Capture the cell that displays the provided text and extract its [x, y] central coordinate. 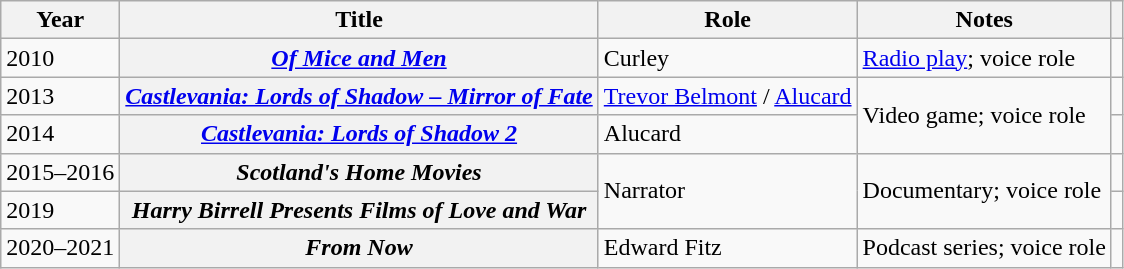
Narrator [728, 191]
2015–2016 [60, 172]
Year [60, 20]
2010 [60, 58]
Radio play; voice role [984, 58]
2020–2021 [60, 248]
Alucard [728, 134]
Of Mice and Men [359, 58]
From Now [359, 248]
Edward Fitz [728, 248]
2013 [60, 96]
2014 [60, 134]
Title [359, 20]
Harry Birrell Presents Films of Love and War [359, 210]
2019 [60, 210]
Castlevania: Lords of Shadow 2 [359, 134]
Podcast series; voice role [984, 248]
Documentary; voice role [984, 191]
Role [728, 20]
Video game; voice role [984, 115]
Curley [728, 58]
Notes [984, 20]
Scotland's Home Movies [359, 172]
Trevor Belmont / Alucard [728, 96]
Castlevania: Lords of Shadow – Mirror of Fate [359, 96]
